Locate the cell with the specified text and output its [X, Y] center coordinate. 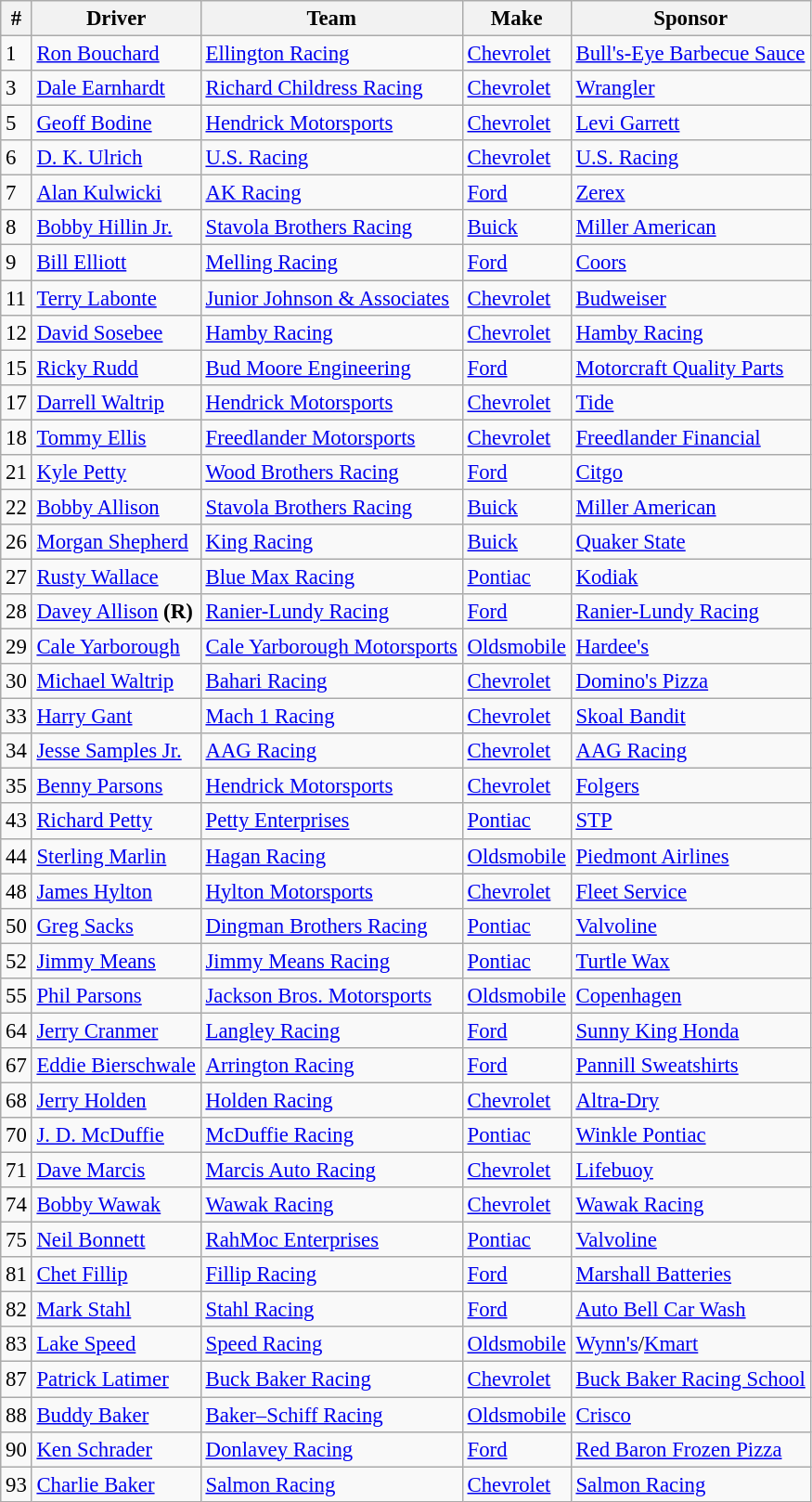
44 [17, 856]
Bobby Allison [116, 507]
Bobby Wawak [116, 1205]
Hagan Racing [331, 856]
70 [17, 1135]
# [17, 19]
Kyle Petty [116, 473]
Richard Childress Racing [331, 88]
J. D. McDuffie [116, 1135]
Hylton Motorsports [331, 891]
Cale Yarborough [116, 647]
27 [17, 576]
Michael Waltrip [116, 681]
Greg Sacks [116, 926]
48 [17, 891]
Tide [690, 402]
43 [17, 822]
Zerex [690, 193]
Ricky Rudd [116, 368]
64 [17, 1030]
Quaker State [690, 542]
Jesse Samples Jr. [116, 751]
11 [17, 298]
Alan Kulwicki [116, 193]
Speed Racing [331, 1345]
30 [17, 681]
Wynn's/Kmart [690, 1345]
8 [17, 227]
Fillip Racing [331, 1275]
1 [17, 54]
17 [17, 402]
Winkle Pontiac [690, 1135]
Fleet Service [690, 891]
Phil Parsons [116, 996]
Cale Yarborough Motorsports [331, 647]
Darrell Waltrip [116, 402]
RahMoc Enterprises [331, 1240]
Bahari Racing [331, 681]
Ellington Racing [331, 54]
Charlie Baker [116, 1484]
Rusty Wallace [116, 576]
12 [17, 332]
Tommy Ellis [116, 437]
Jerry Cranmer [116, 1030]
Neil Bonnett [116, 1240]
Mach 1 Racing [331, 717]
Altra-Dry [690, 1100]
Jimmy Means [116, 961]
Make [516, 19]
Wood Brothers Racing [331, 473]
Coors [690, 263]
Dale Earnhardt [116, 88]
Mark Stahl [116, 1310]
Bull's-Eye Barbecue Sauce [690, 54]
74 [17, 1205]
Harry Gant [116, 717]
Marshall Batteries [690, 1275]
STP [690, 822]
Marcis Auto Racing [331, 1171]
Buck Baker Racing School [690, 1379]
Stahl Racing [331, 1310]
88 [17, 1415]
Skoal Bandit [690, 717]
93 [17, 1484]
Domino's Pizza [690, 681]
Driver [116, 19]
Sponsor [690, 19]
3 [17, 88]
Dave Marcis [116, 1171]
Ron Bouchard [116, 54]
Langley Racing [331, 1030]
Lake Speed [116, 1345]
Freedlander Financial [690, 437]
D. K. Ulrich [116, 158]
Terry Labonte [116, 298]
Dingman Brothers Racing [331, 926]
21 [17, 473]
83 [17, 1345]
33 [17, 717]
22 [17, 507]
Copenhagen [690, 996]
Lifebuoy [690, 1171]
King Racing [331, 542]
Turtle Wax [690, 961]
AK Racing [331, 193]
Jimmy Means Racing [331, 961]
Sterling Marlin [116, 856]
15 [17, 368]
James Hylton [116, 891]
Bill Elliott [116, 263]
Ken Schrader [116, 1449]
55 [17, 996]
Buddy Baker [116, 1415]
90 [17, 1449]
Holden Racing [331, 1100]
McDuffie Racing [331, 1135]
9 [17, 263]
28 [17, 612]
68 [17, 1100]
Chet Fillip [116, 1275]
Kodiak [690, 576]
Team [331, 19]
82 [17, 1310]
Sunny King Honda [690, 1030]
Davey Allison (R) [116, 612]
29 [17, 647]
Patrick Latimer [116, 1379]
87 [17, 1379]
Wrangler [690, 88]
Auto Bell Car Wash [690, 1310]
Blue Max Racing [331, 576]
Arrington Racing [331, 1066]
Morgan Shepherd [116, 542]
Bud Moore Engineering [331, 368]
Baker–Schiff Racing [331, 1415]
Bobby Hillin Jr. [116, 227]
Benny Parsons [116, 786]
Junior Johnson & Associates [331, 298]
26 [17, 542]
David Sosebee [116, 332]
50 [17, 926]
5 [17, 123]
Donlavey Racing [331, 1449]
Hardee's [690, 647]
Folgers [690, 786]
Petty Enterprises [331, 822]
Melling Racing [331, 263]
52 [17, 961]
Motorcraft Quality Parts [690, 368]
Eddie Bierschwale [116, 1066]
Jerry Holden [116, 1100]
Crisco [690, 1415]
Jackson Bros. Motorsports [331, 996]
Freedlander Motorsports [331, 437]
35 [17, 786]
Red Baron Frozen Pizza [690, 1449]
Budweiser [690, 298]
Richard Petty [116, 822]
Citgo [690, 473]
6 [17, 158]
7 [17, 193]
Geoff Bodine [116, 123]
Levi Garrett [690, 123]
67 [17, 1066]
71 [17, 1171]
18 [17, 437]
81 [17, 1275]
75 [17, 1240]
Piedmont Airlines [690, 856]
Pannill Sweatshirts [690, 1066]
34 [17, 751]
Buck Baker Racing [331, 1379]
